Identify which cell holds the provided text, then report its (x, y) central coordinate. 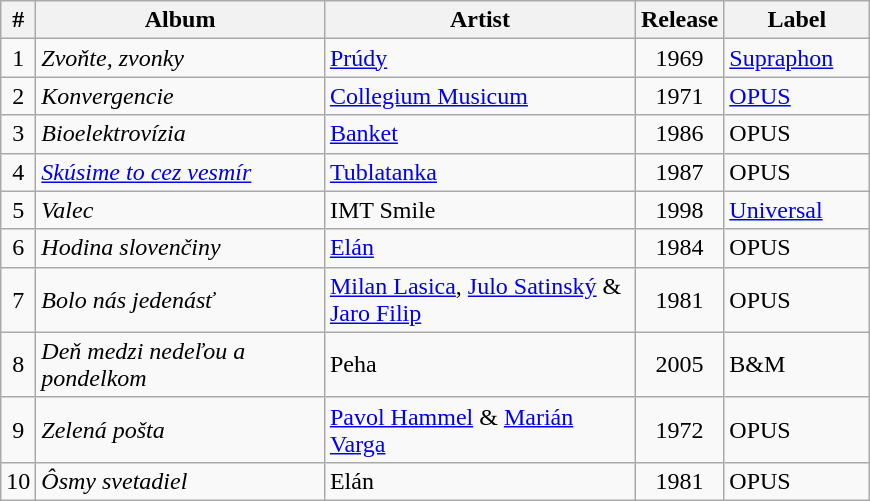
1984 (679, 248)
Deň medzi nedeľou a pondelkom (180, 364)
6 (18, 248)
1998 (679, 210)
Tublatanka (480, 172)
9 (18, 430)
1972 (679, 430)
Universal (797, 210)
Collegium Musicum (480, 96)
Bolo nás jedenásť (180, 300)
Valec (180, 210)
B&M (797, 364)
Album (180, 20)
5 (18, 210)
Pavol Hammel & Marián Varga (480, 430)
Zelená pošta (180, 430)
4 (18, 172)
Release (679, 20)
1971 (679, 96)
2005 (679, 364)
Ôsmy svetadiel (180, 481)
Prúdy (480, 58)
Supraphon (797, 58)
IMT Smile (480, 210)
Milan Lasica, Julo Satinský & Jaro Filip (480, 300)
3 (18, 134)
2 (18, 96)
Label (797, 20)
1 (18, 58)
Artist (480, 20)
1986 (679, 134)
Peha (480, 364)
Hodina slovenčiny (180, 248)
Banket (480, 134)
Konvergencie (180, 96)
1969 (679, 58)
10 (18, 481)
1987 (679, 172)
8 (18, 364)
Skúsime to cez vesmír (180, 172)
7 (18, 300)
Bioelektrovízia (180, 134)
# (18, 20)
Zvoňte, zvonky (180, 58)
